Extract the (x, y) coordinate from the center of the cell holding the provided text.  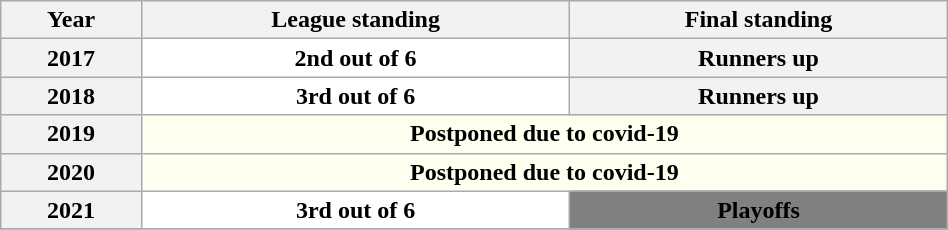
2nd out of 6 (355, 58)
Year (72, 20)
Final standing (759, 20)
League standing (355, 20)
Playoffs (759, 210)
2021 (72, 210)
2017 (72, 58)
2020 (72, 172)
2018 (72, 96)
2019 (72, 134)
